Return the (X, Y) coordinate for the center point of the cell that contains the specified text.  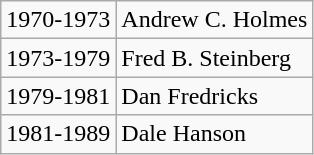
1970-1973 (58, 20)
Dale Hanson (214, 134)
Dan Fredricks (214, 96)
1981-1989 (58, 134)
Andrew C. Holmes (214, 20)
Fred B. Steinberg (214, 58)
1979-1981 (58, 96)
1973-1979 (58, 58)
